Provide the (X, Y) coordinate of the cell's center where the given text is located.  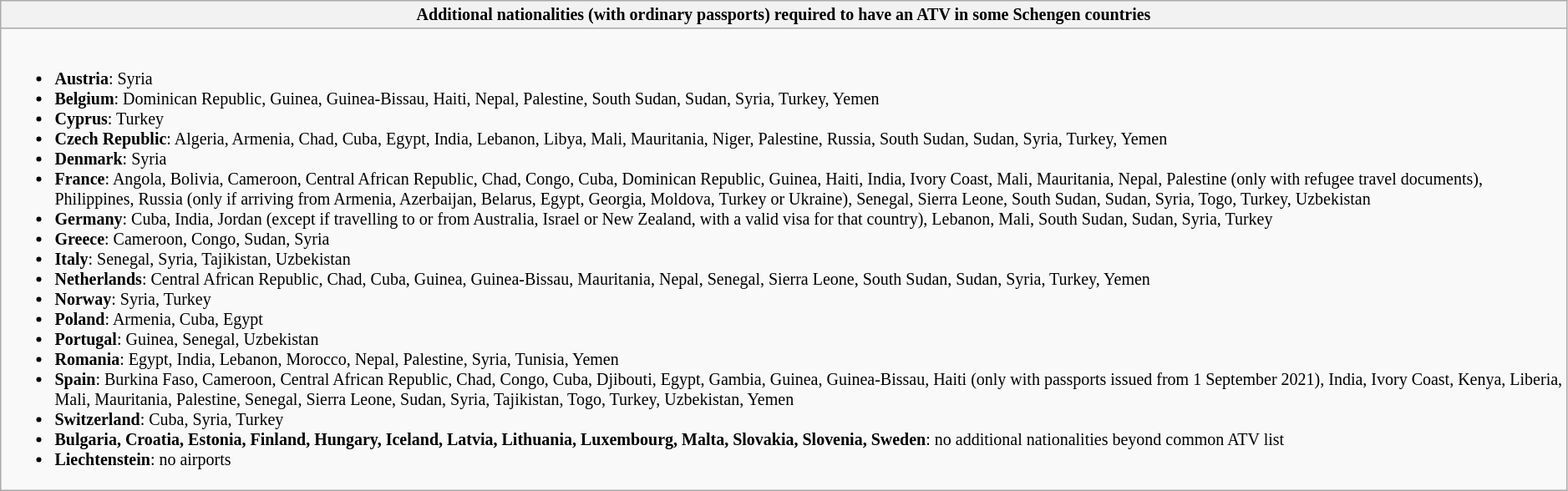
Additional nationalities (with ordinary passports) required to have an ATV in some Schengen countries (784, 15)
